Return [X, Y] of the center of cell containing provided text 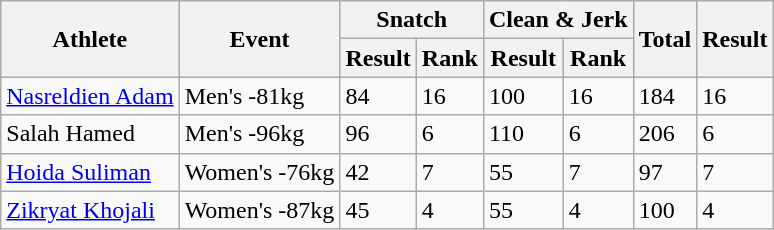
Salah Hamed [90, 134]
Athlete [90, 39]
Clean & Jerk [558, 20]
110 [523, 134]
84 [378, 96]
Total [665, 39]
Snatch [412, 20]
Nasreldien Adam [90, 96]
Hoida Suliman [90, 172]
45 [378, 210]
42 [378, 172]
Women's -76kg [260, 172]
97 [665, 172]
Men's -96kg [260, 134]
Men's -81kg [260, 96]
184 [665, 96]
Event [260, 39]
Zikryat Khojali [90, 210]
96 [378, 134]
Women's -87kg [260, 210]
206 [665, 134]
